Pinpoint the cell where the given text exists, returning its [X, Y] midpoint coordinate. 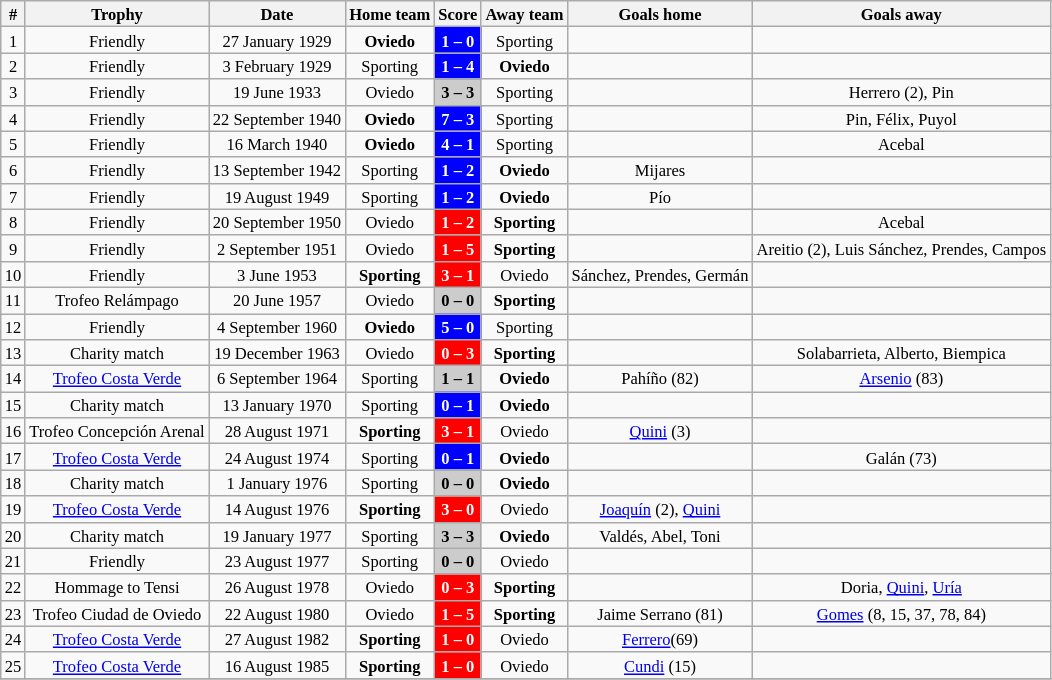
1 – 4 [458, 66]
Hommage to Tensi [116, 587]
22 August 1980 [277, 613]
3 – 0 [458, 509]
8 [14, 222]
Quini (3) [660, 431]
Home team [390, 14]
19 June 1933 [277, 92]
Trofeo Concepción Arenal [116, 431]
# [14, 14]
Cundi (15) [660, 665]
26 August 1978 [277, 587]
22 [14, 587]
13 [14, 353]
4 September 1960 [277, 327]
14 August 1976 [277, 509]
13 January 1970 [277, 405]
9 [14, 248]
19 January 1977 [277, 535]
20 September 1950 [277, 222]
19 [14, 509]
22 September 1940 [277, 118]
Valdés, Abel, Toni [660, 535]
Goals home [660, 14]
Trofeo Ciudad de Oviedo [116, 613]
2 September 1951 [277, 248]
23 August 1977 [277, 561]
13 September 1942 [277, 170]
Jaime Serrano (81) [660, 613]
4 [14, 118]
18 [14, 483]
7 [14, 196]
3 June 1953 [277, 274]
16 [14, 431]
Trofeo Relámpago [116, 300]
Pío [660, 196]
Trophy [116, 14]
1 [14, 40]
Pahíño (82) [660, 379]
Ferrero(69) [660, 639]
27 August 1982 [277, 639]
Gomes (8, 15, 37, 78, 84) [901, 613]
11 [14, 300]
Herrero (2), Pin [901, 92]
1 – 1 [458, 379]
Pin, Félix, Puyol [901, 118]
Arsenio (83) [901, 379]
27 January 1929 [277, 40]
Score [458, 14]
25 [14, 665]
16 March 1940 [277, 144]
Away team [524, 14]
24 [14, 639]
6 [14, 170]
3 [14, 92]
Sánchez, Prendes, Germán [660, 274]
19 August 1949 [277, 196]
24 August 1974 [277, 457]
21 [14, 561]
5 – 0 [458, 327]
Areitio (2), Luis Sánchez, Prendes, Campos [901, 248]
Galán (73) [901, 457]
16 August 1985 [277, 665]
Mijares [660, 170]
5 [14, 144]
23 [14, 613]
7 – 3 [458, 118]
Goals away [901, 14]
19 December 1963 [277, 353]
20 [14, 535]
1 January 1976 [277, 483]
12 [14, 327]
4 – 1 [458, 144]
Date [277, 14]
Solabarrieta, Alberto, Biempica [901, 353]
6 September 1964 [277, 379]
14 [14, 379]
10 [14, 274]
Doria, Quini, Uría [901, 587]
3 February 1929 [277, 66]
28 August 1971 [277, 431]
17 [14, 457]
2 [14, 66]
20 June 1957 [277, 300]
15 [14, 405]
Joaquín (2), Quini [660, 509]
